For the text-containing cell, return its midpoint in (x, y) coordinate format. 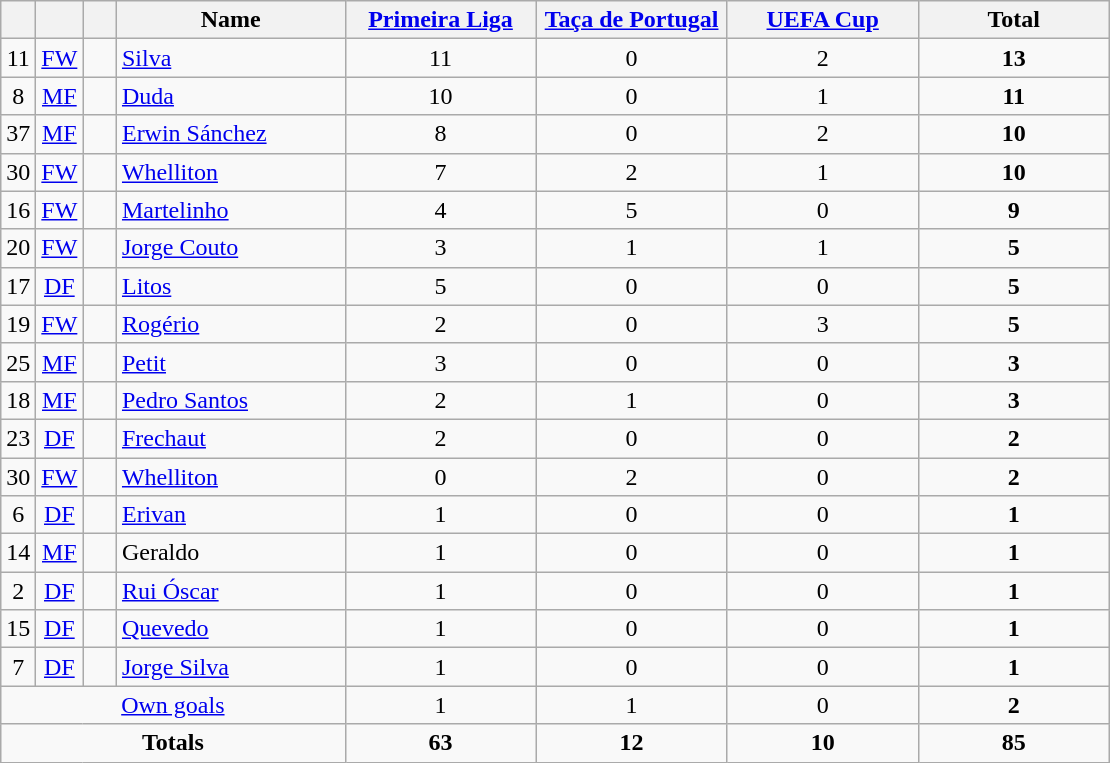
Rui Óscar (230, 591)
12 (632, 743)
Own goals (173, 705)
Jorge Silva (230, 667)
Jorge Couto (230, 248)
Frechaut (230, 438)
13 (1014, 58)
Geraldo (230, 553)
Rogério (230, 324)
14 (18, 553)
17 (18, 286)
63 (440, 743)
9 (1014, 210)
Duda (230, 96)
Erivan (230, 515)
Name (230, 20)
15 (18, 629)
Litos (230, 286)
Total (1014, 20)
25 (18, 362)
6 (18, 515)
Silva (230, 58)
Petit (230, 362)
Totals (173, 743)
Primeira Liga (440, 20)
85 (1014, 743)
Taça de Portugal (632, 20)
18 (18, 400)
Quevedo (230, 629)
Pedro Santos (230, 400)
20 (18, 248)
19 (18, 324)
UEFA Cup (822, 20)
37 (18, 134)
16 (18, 210)
4 (440, 210)
23 (18, 438)
Erwin Sánchez (230, 134)
Martelinho (230, 210)
